Output the (x, y) coordinate of the center of the cell containing the given text.  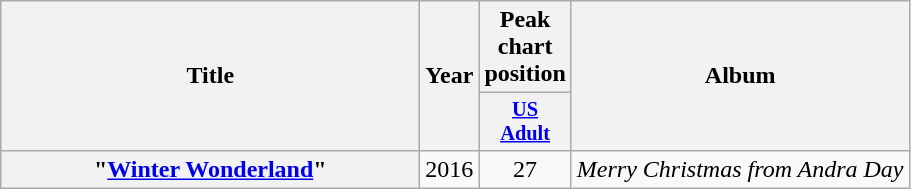
Title (210, 76)
2016 (450, 169)
USAdult (525, 122)
Peak chart position (525, 47)
Year (450, 76)
Album (740, 76)
27 (525, 169)
Merry Christmas from Andra Day (740, 169)
"Winter Wonderland" (210, 169)
